Output the (x, y) coordinate of the center of the cell containing the given text.  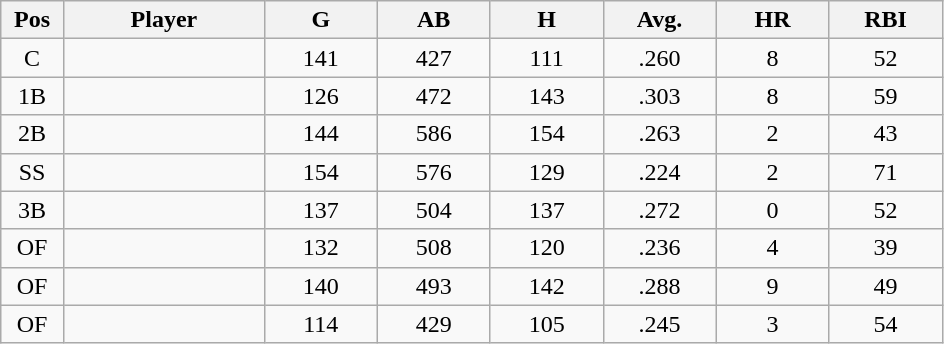
3B (32, 210)
132 (320, 248)
111 (546, 58)
.272 (660, 210)
141 (320, 58)
H (546, 20)
Pos (32, 20)
0 (772, 210)
.236 (660, 248)
59 (886, 96)
.288 (660, 286)
SS (32, 172)
114 (320, 324)
Player (164, 20)
Avg. (660, 20)
472 (434, 96)
4 (772, 248)
2B (32, 134)
.224 (660, 172)
54 (886, 324)
AB (434, 20)
144 (320, 134)
.245 (660, 324)
105 (546, 324)
504 (434, 210)
493 (434, 286)
71 (886, 172)
142 (546, 286)
RBI (886, 20)
49 (886, 286)
140 (320, 286)
3 (772, 324)
G (320, 20)
1B (32, 96)
576 (434, 172)
.263 (660, 134)
508 (434, 248)
120 (546, 248)
427 (434, 58)
9 (772, 286)
129 (546, 172)
HR (772, 20)
429 (434, 324)
C (32, 58)
39 (886, 248)
.303 (660, 96)
43 (886, 134)
.260 (660, 58)
143 (546, 96)
586 (434, 134)
126 (320, 96)
